Determine the [x, y] coordinate at the center of the cell enclosing the given text.  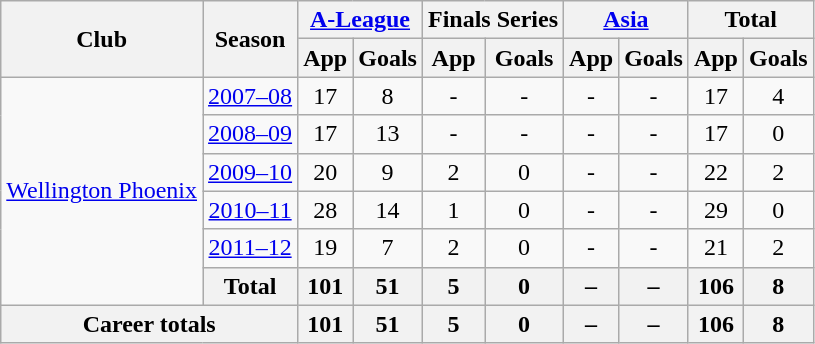
Wellington Phoenix [102, 191]
7 [388, 248]
28 [326, 210]
22 [716, 172]
19 [326, 248]
Season [250, 39]
Asia [626, 20]
9 [388, 172]
2011–12 [250, 248]
14 [388, 210]
13 [388, 134]
1 [453, 210]
21 [716, 248]
A-League [360, 20]
20 [326, 172]
2010–11 [250, 210]
29 [716, 210]
Career totals [150, 324]
Club [102, 39]
4 [778, 96]
Finals Series [492, 20]
2009–10 [250, 172]
2007–08 [250, 96]
2008–09 [250, 134]
